Identify which cell holds the provided text, then report its (x, y) central coordinate. 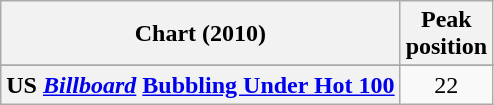
US Billboard Bubbling Under Hot 100 (200, 85)
22 (446, 85)
Chart (2010) (200, 34)
Peakposition (446, 34)
